Provide the [X, Y] coordinate of the cell's center where the given text is located.  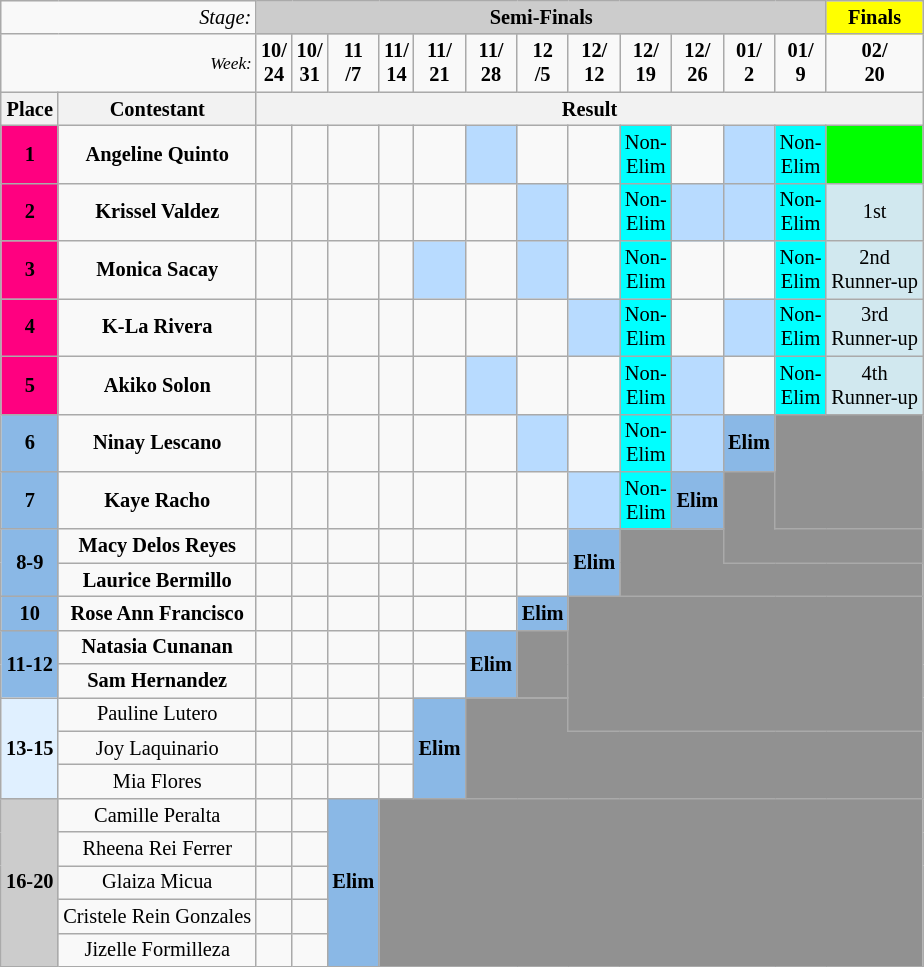
4 [30, 327]
Place [30, 109]
Rose Ann Francisco [157, 613]
2 [30, 212]
Pauline Lutero [157, 714]
Angeline Quinto [157, 154]
10 [30, 613]
12/5 [543, 63]
11/21 [440, 63]
Semi-Finals [541, 17]
Krissel Valdez [157, 212]
Finals [874, 17]
Laurice Bermillo [157, 580]
11/14 [396, 63]
Rheena Rei Ferrer [157, 849]
Monica Sacay [157, 270]
12/26 [698, 63]
3rdRunner-up [874, 327]
12/12 [594, 63]
Joy Laquinario [157, 748]
Camille Peralta [157, 815]
Result [590, 109]
Contestant [157, 109]
11-12 [30, 664]
Akiko Solon [157, 385]
1st [874, 212]
1 [30, 154]
3 [30, 270]
Stage: [128, 17]
01/9 [801, 63]
4thRunner-up [874, 385]
10/31 [310, 63]
11/28 [491, 63]
7 [30, 500]
10/24 [274, 63]
Week: [128, 63]
Sam Hernandez [157, 681]
02/20 [874, 63]
5 [30, 385]
12/19 [646, 63]
Cristele Rein Gonzales [157, 916]
Macy Delos Reyes [157, 546]
01/2 [749, 63]
Glaiza Micua [157, 882]
Mia Flores [157, 781]
Jizelle Formilleza [157, 950]
Kaye Racho [157, 500]
Ninay Lescano [157, 443]
K-La Rivera [157, 327]
Natasia Cunanan [157, 647]
11/7 [353, 63]
6 [30, 443]
8-9 [30, 562]
16-20 [30, 882]
2ndRunner-up [874, 270]
13-15 [30, 748]
